Search for the cell housing the specified text and yield its [x, y] center coordinate. 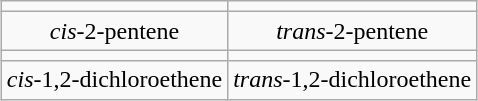
cis-2-pentene [114, 31]
cis-1,2-dichloroethene [114, 80]
trans-1,2-dichloroethene [352, 80]
trans-2-pentene [352, 31]
